Determine the (x, y) coordinate at the center of the cell enclosing the given text.  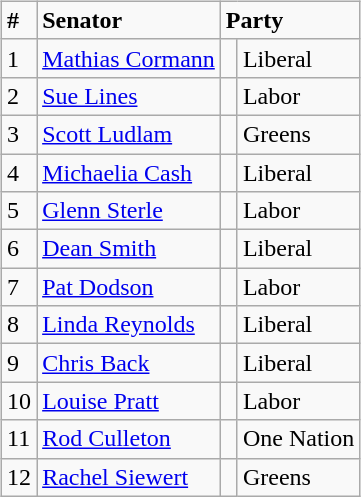
10 (20, 401)
12 (20, 477)
Sue Lines (129, 96)
# (20, 20)
1 (20, 58)
Pat Dodson (129, 287)
Glenn Sterle (129, 211)
Rod Culleton (129, 439)
Louise Pratt (129, 401)
3 (20, 134)
Scott Ludlam (129, 134)
5 (20, 211)
Michaelia Cash (129, 173)
Dean Smith (129, 249)
11 (20, 439)
One Nation (298, 439)
6 (20, 249)
Rachel Siewert (129, 477)
Senator (129, 20)
2 (20, 96)
9 (20, 363)
Mathias Cormann (129, 58)
8 (20, 325)
Party (290, 20)
Chris Back (129, 363)
7 (20, 287)
Linda Reynolds (129, 325)
4 (20, 173)
